Identify which cell holds the provided text, then report its [x, y] central coordinate. 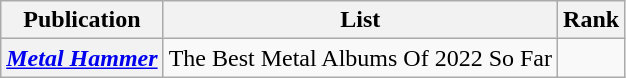
Rank [592, 20]
Metal Hammer [82, 58]
Publication [82, 20]
List [360, 20]
The Best Metal Albums Of 2022 So Far [360, 58]
